Return the (X, Y) coordinate for the center point of the cell that contains the specified text.  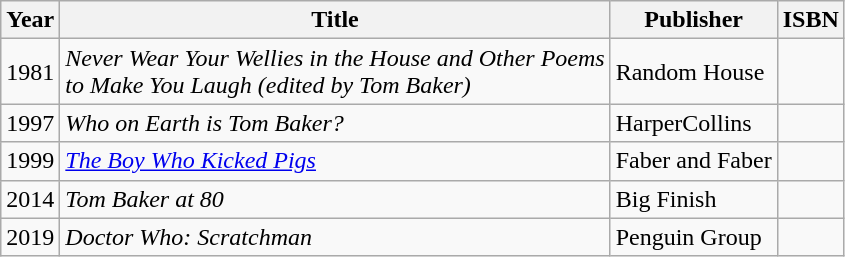
The Boy Who Kicked Pigs (335, 161)
Random House (694, 72)
ISBN (810, 20)
1999 (30, 161)
2014 (30, 199)
Tom Baker at 80 (335, 199)
Faber and Faber (694, 161)
1997 (30, 123)
Publisher (694, 20)
Who on Earth is Tom Baker? (335, 123)
2019 (30, 237)
Penguin Group (694, 237)
Big Finish (694, 199)
Title (335, 20)
Year (30, 20)
1981 (30, 72)
Doctor Who: Scratchman (335, 237)
Never Wear Your Wellies in the House and Other Poemsto Make You Laugh (edited by Tom Baker) (335, 72)
HarperCollins (694, 123)
